For the text-containing cell, return its midpoint in [x, y] coordinate format. 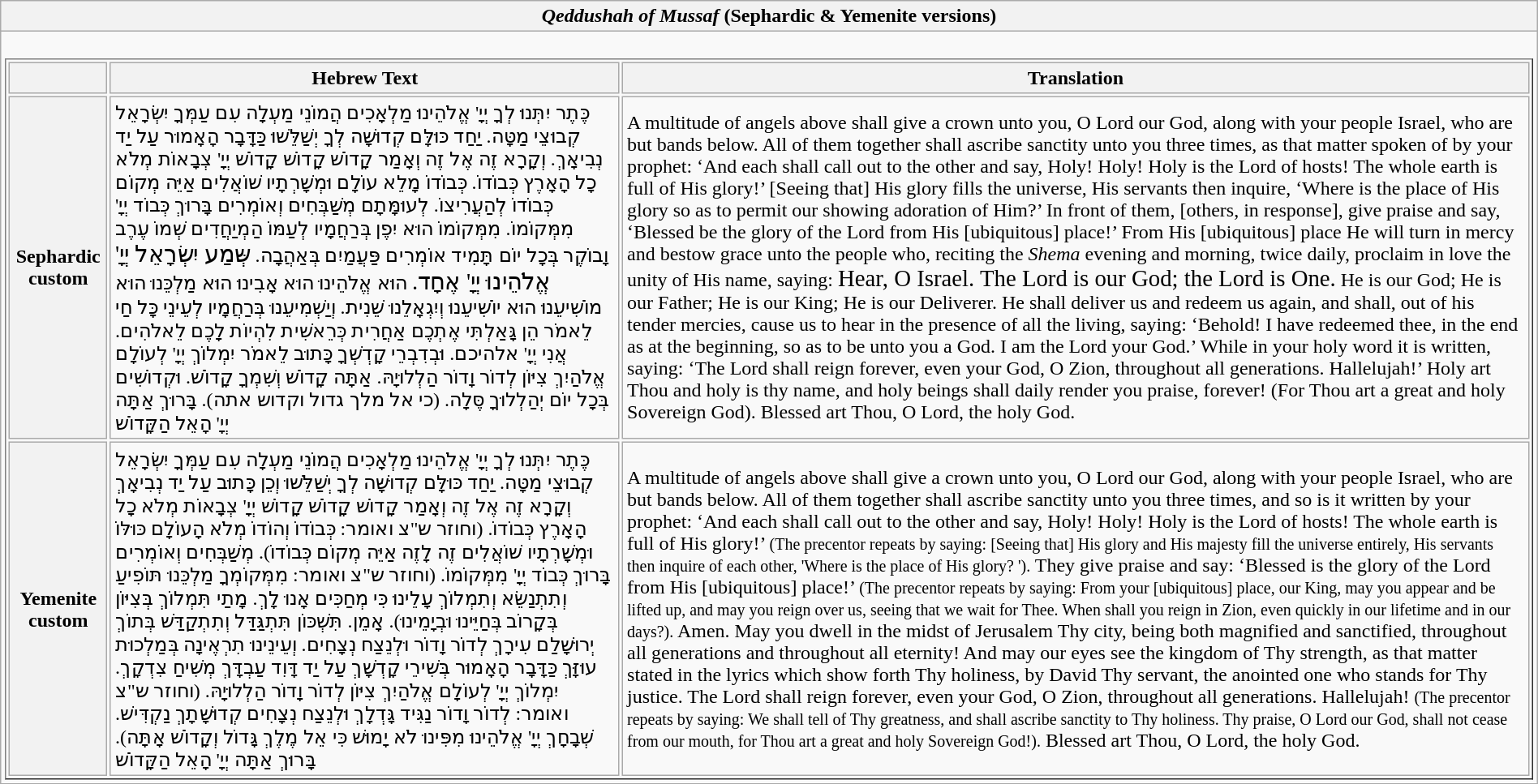
Qeddushah of Mussaf (Sephardic & Yemenite versions) [769, 16]
Translation [1076, 78]
Yemenite custom [58, 609]
Hebrew Text [365, 78]
Sephardic custom [58, 268]
